Detect which cell encompasses the target text, then output its (X, Y) center coordinate. 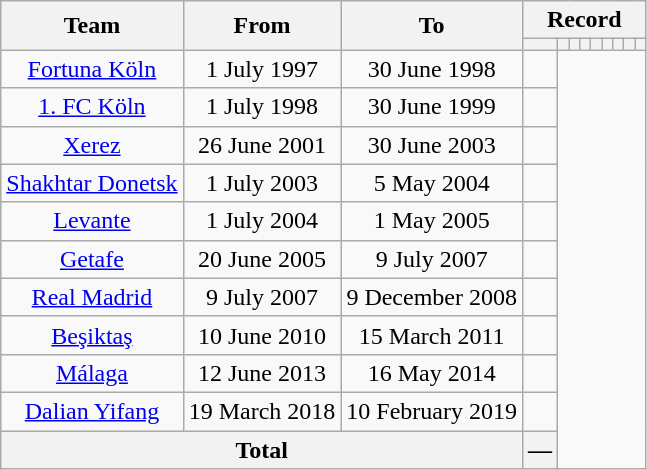
30 June 2003 (432, 145)
Xerez (92, 145)
1 July 2004 (262, 221)
30 June 1998 (432, 69)
9 December 2008 (432, 297)
12 June 2013 (262, 373)
1 July 1997 (262, 69)
26 June 2001 (262, 145)
Record (585, 20)
From (262, 26)
Getafe (92, 259)
Dalian Yifang (92, 411)
Beşiktaş (92, 335)
1 May 2005 (432, 221)
Total (262, 449)
To (432, 26)
Málaga (92, 373)
15 March 2011 (432, 335)
— (540, 449)
16 May 2014 (432, 373)
Team (92, 26)
1 July 1998 (262, 107)
10 June 2010 (262, 335)
5 May 2004 (432, 183)
Real Madrid (92, 297)
1 July 2003 (262, 183)
Fortuna Köln (92, 69)
Levante (92, 221)
20 June 2005 (262, 259)
30 June 1999 (432, 107)
10 February 2019 (432, 411)
Shakhtar Donetsk (92, 183)
19 March 2018 (262, 411)
1. FC Köln (92, 107)
